Scan for the cell matching the given text and deliver its (x, y) coordinate at center. 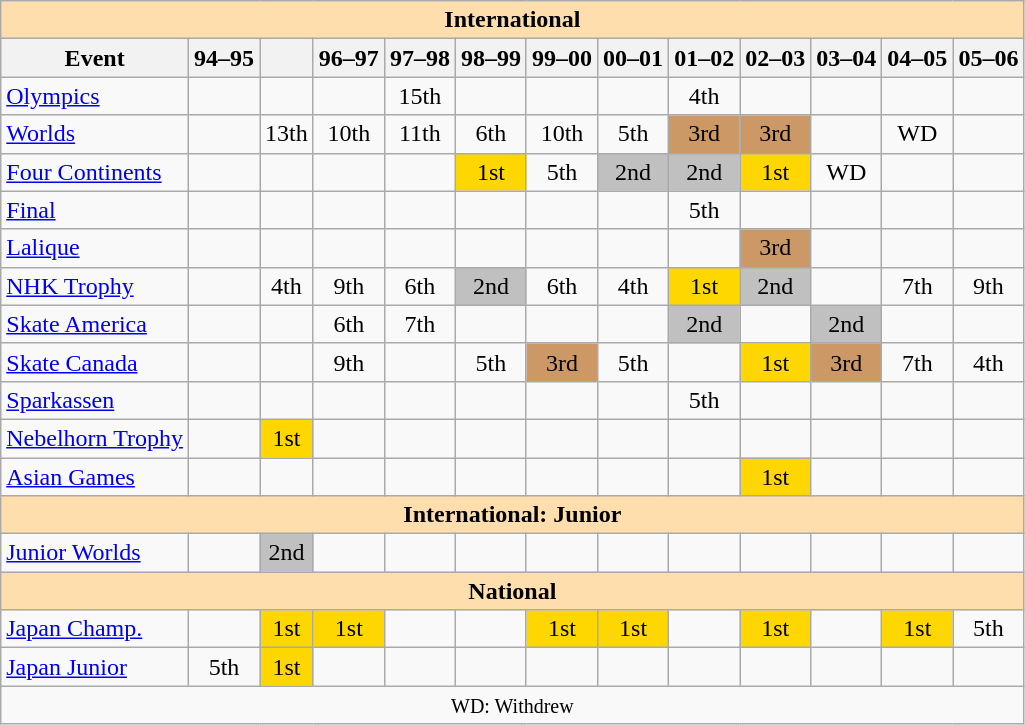
04–05 (918, 58)
WD: Withdrew (512, 705)
NHK Trophy (95, 286)
00–01 (634, 58)
03–04 (846, 58)
Asian Games (95, 477)
Skate America (95, 324)
Event (95, 58)
01–02 (704, 58)
11th (420, 134)
Four Continents (95, 172)
02–03 (776, 58)
Junior Worlds (95, 553)
Sparkassen (95, 400)
Olympics (95, 96)
13th (287, 134)
96–97 (348, 58)
Skate Canada (95, 362)
Worlds (95, 134)
99–00 (562, 58)
05–06 (988, 58)
National (512, 591)
International: Junior (512, 515)
Japan Junior (95, 667)
Final (95, 210)
Japan Champ. (95, 629)
97–98 (420, 58)
International (512, 20)
Lalique (95, 248)
Nebelhorn Trophy (95, 438)
15th (420, 96)
94–95 (224, 58)
98–99 (490, 58)
